Detect which cell encompasses the target text, then output its (x, y) center coordinate. 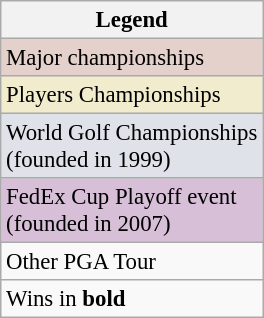
Wins in bold (132, 299)
Other PGA Tour (132, 262)
Legend (132, 20)
World Golf Championships(founded in 1999) (132, 146)
FedEx Cup Playoff event(founded in 2007) (132, 210)
Players Championships (132, 95)
Major championships (132, 58)
